Return the (X, Y) coordinate for the center point of the cell that contains the specified text.  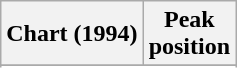
Chart (1994) (72, 34)
Peakposition (189, 34)
